Determine the (X, Y) coordinate at the center of the cell enclosing the given text.  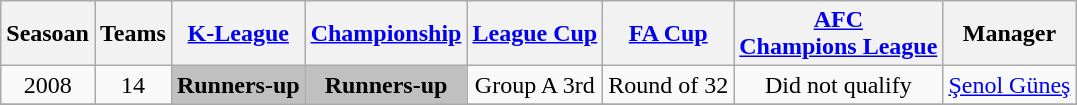
Group A 3rd (535, 85)
AFCChampions League (838, 34)
Championship (386, 34)
League Cup (535, 34)
14 (132, 85)
Teams (132, 34)
Seasoan (48, 34)
2008 (48, 85)
Şenol Güneş (1010, 85)
FA Cup (668, 34)
Round of 32 (668, 85)
Did not qualify (838, 85)
Manager (1010, 34)
K-League (238, 34)
